Locate the cell with the specified text and output its [x, y] center coordinate. 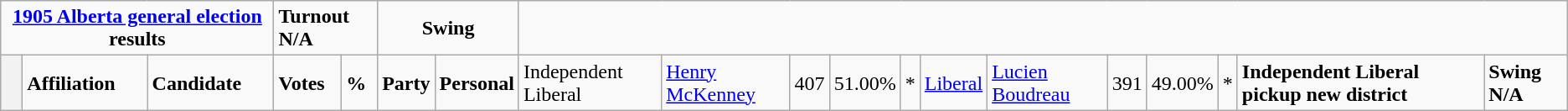
Affiliation [85, 82]
407 [809, 82]
% [360, 82]
391 [1127, 82]
Candidate [211, 82]
Independent Liberal pickup new district [1360, 82]
51.00% [864, 82]
Votes [308, 82]
1905 Alberta general election results [137, 29]
Swing N/A [1526, 82]
Party [406, 82]
49.00% [1183, 82]
Personal [477, 82]
Lucien Boudreau [1048, 82]
Henry McKenney [725, 82]
Independent Liberal [590, 82]
Liberal [953, 82]
Turnout N/A [326, 29]
Swing [449, 29]
